Identify which cell holds the provided text, then report its (X, Y) central coordinate. 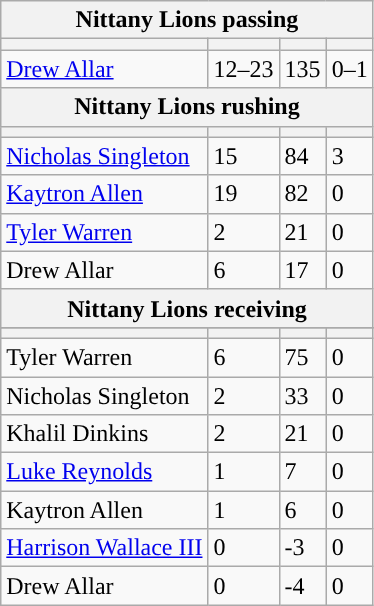
33 (302, 395)
19 (244, 194)
12–23 (244, 69)
Khalil Dinkins (104, 434)
7 (302, 472)
82 (302, 194)
135 (302, 69)
-3 (302, 548)
-4 (302, 586)
Nittany Lions passing (187, 20)
Nittany Lions receiving (187, 308)
84 (302, 156)
Luke Reynolds (104, 472)
75 (302, 357)
15 (244, 156)
Nittany Lions rushing (187, 107)
Harrison Wallace III (104, 548)
17 (302, 270)
3 (350, 156)
0–1 (350, 69)
